Locate the cell with the specified text and output its (X, Y) center coordinate. 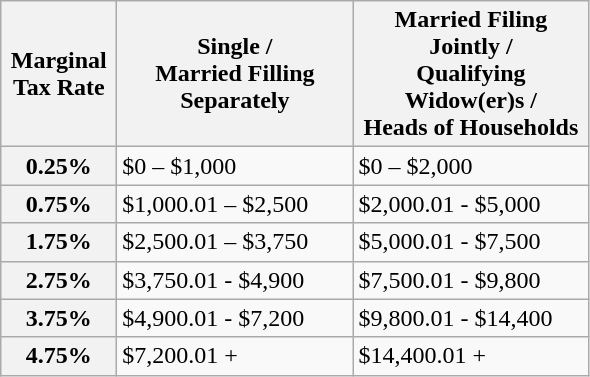
$9,800.01 - $14,400 (471, 318)
$7,500.01 - $9,800 (471, 280)
0.75% (59, 204)
$14,400.01 + (471, 356)
4.75% (59, 356)
Married Filing Jointly /Qualifying Widow(er)s /Heads of Households (471, 74)
$7,200.01 + (235, 356)
$3,750.01 - $4,900 (235, 280)
$0 – $2,000 (471, 166)
0.25% (59, 166)
3.75% (59, 318)
$2,500.01 – $3,750 (235, 242)
$0 – $1,000 (235, 166)
2.75% (59, 280)
Single /Married Filling Separately (235, 74)
$1,000.01 – $2,500 (235, 204)
Marginal Tax Rate (59, 74)
$4,900.01 - $7,200 (235, 318)
1.75% (59, 242)
$2,000.01 - $5,000 (471, 204)
$5,000.01 - $7,500 (471, 242)
